Detect which cell encompasses the target text, then output its (x, y) center coordinate. 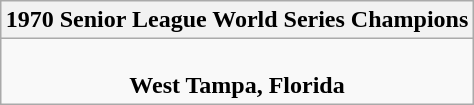
1970 Senior League World Series Champions (237, 20)
West Tampa, Florida (237, 72)
